From the cell containing the given text, extract its center point as (x, y) coordinate. 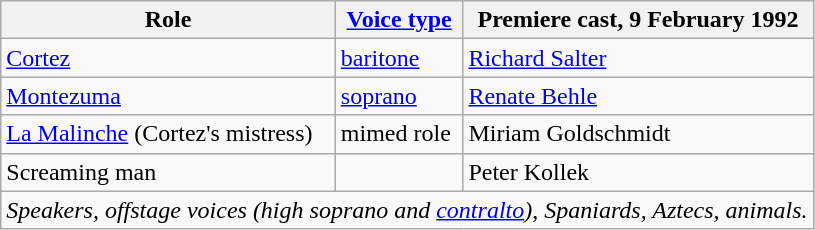
Speakers, offstage voices (high soprano and contralto), Spaniards, Aztecs, animals. (407, 210)
mimed role (399, 134)
Renate Behle (638, 96)
Miriam Goldschmidt (638, 134)
Role (168, 20)
Screaming man (168, 172)
Peter Kollek (638, 172)
baritone (399, 58)
Richard Salter (638, 58)
Cortez (168, 58)
Montezuma (168, 96)
La Malinche (Cortez's mistress) (168, 134)
Premiere cast, 9 February 1992 (638, 20)
soprano (399, 96)
Voice type (399, 20)
